Return the (x, y) coordinate for the center point of the cell that contains the specified text.  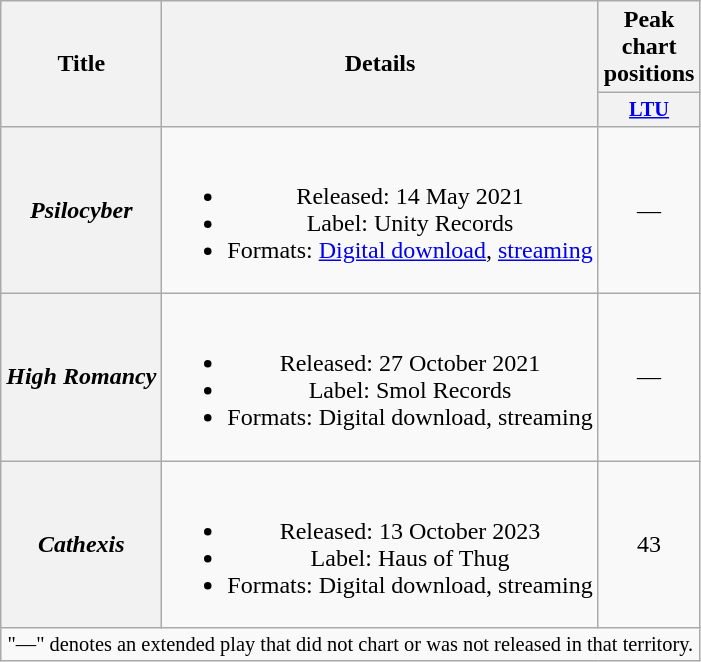
Psilocyber (82, 210)
Released: 13 October 2023Label: Haus of ThugFormats: Digital download, streaming (380, 544)
High Romancy (82, 378)
Cathexis (82, 544)
Details (380, 64)
43 (649, 544)
Peak chart positions (649, 47)
Released: 14 May 2021Label: Unity RecordsFormats: Digital download, streaming (380, 210)
"—" denotes an extended play that did not chart or was not released in that territory. (350, 645)
Title (82, 64)
Released: 27 October 2021Label: Smol RecordsFormats: Digital download, streaming (380, 378)
LTU (649, 110)
